Extract the (X, Y) coordinate from the center of the cell holding the provided text.  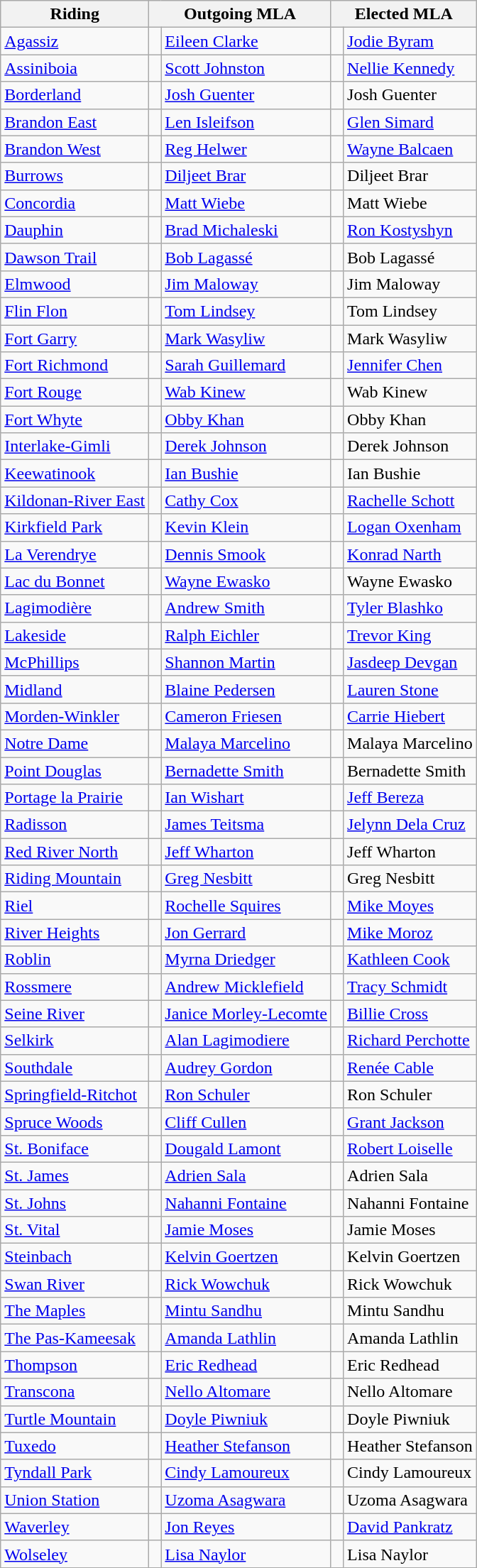
Kildonan-River East (75, 500)
Jennifer Chen (410, 366)
Southdale (75, 1068)
Eileen Clarke (246, 41)
Audrey Gordon (246, 1068)
Konrad Narth (410, 554)
Robert Loiselle (410, 1148)
Carrie Hiebert (410, 716)
Shannon Martin (246, 662)
Fort Garry (75, 339)
Cathy Cox (246, 500)
Jelynn Dela Cruz (410, 825)
Trevor King (410, 635)
Steinbach (75, 1257)
Kevin Klein (246, 527)
Mike Moyes (410, 906)
Ron Kostyshyn (410, 230)
Burrows (75, 176)
Elmwood (75, 284)
Myrna Driedger (246, 960)
Concordia (75, 203)
Logan Oxenham (410, 527)
Portage la Prairie (75, 798)
The Maples (75, 1311)
Interlake-Gimli (75, 446)
Dauphin (75, 230)
Waverley (75, 1527)
Jasdeep Devgan (410, 662)
Ian Wishart (246, 798)
Roblin (75, 960)
Rochelle Squires (246, 906)
Wolseley (75, 1554)
Tyndall Park (75, 1473)
River Heights (75, 933)
Reg Helwer (246, 149)
Fort Whyte (75, 420)
Scott Johnston (246, 68)
Andrew Micklefield (246, 987)
Outgoing MLA (240, 14)
Brandon East (75, 122)
Grant Jackson (410, 1122)
The Pas-Kameesak (75, 1338)
Selkirk (75, 1041)
Dennis Smook (246, 554)
Point Douglas (75, 770)
Jon Reyes (246, 1527)
Tuxedo (75, 1446)
Rachelle Schott (410, 500)
Cameron Friesen (246, 716)
McPhillips (75, 662)
Jodie Byram (410, 41)
Flin Flon (75, 311)
St. Boniface (75, 1148)
Radisson (75, 825)
Fort Rouge (75, 393)
Dawson Trail (75, 257)
Richard Perchotte (410, 1041)
Rossmere (75, 987)
Lakeside (75, 635)
Nellie Kennedy (410, 68)
Brad Michaleski (246, 230)
Springfield-Ritchot (75, 1095)
Kirkfield Park (75, 527)
Jeff Bereza (410, 798)
Len Isleifson (246, 122)
Keewatinook (75, 473)
Blaine Pedersen (246, 689)
Thompson (75, 1365)
St. Vital (75, 1230)
Fort Richmond (75, 366)
Lauren Stone (410, 689)
Riel (75, 906)
St. Johns (75, 1203)
Union Station (75, 1500)
Andrew Smith (246, 608)
Lagimodière (75, 608)
Agassiz (75, 41)
Elected MLA (403, 14)
Cliff Cullen (246, 1122)
Turtle Mountain (75, 1419)
La Verendrye (75, 554)
St. James (75, 1175)
Borderland (75, 95)
Riding (75, 14)
Tyler Blashko (410, 608)
Dougald Lamont (246, 1148)
Transcona (75, 1392)
Alan Lagimodiere (246, 1041)
Spruce Woods (75, 1122)
Renée Cable (410, 1068)
Sarah Guillemard (246, 366)
David Pankratz (410, 1527)
Billie Cross (410, 1014)
Midland (75, 689)
Brandon West (75, 149)
Seine River (75, 1014)
James Teitsma (246, 825)
Ralph Eichler (246, 635)
Kathleen Cook (410, 960)
Janice Morley-Lecomte (246, 1014)
Swan River (75, 1284)
Tracy Schmidt (410, 987)
Glen Simard (410, 122)
Mike Moroz (410, 933)
Lac du Bonnet (75, 581)
Assiniboia (75, 68)
Morden-Winkler (75, 716)
Wayne Balcaen (410, 149)
Notre Dame (75, 743)
Red River North (75, 852)
Riding Mountain (75, 879)
Jon Gerrard (246, 933)
